Locate the cell with the specified text and output its (x, y) center coordinate. 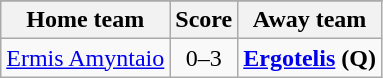
0–3 (204, 58)
Ermis Amyntaio (86, 58)
Ergotelis (Q) (310, 58)
Away team (310, 20)
Score (204, 20)
Home team (86, 20)
